Pinpoint the cell where the given text exists, returning its (X, Y) midpoint coordinate. 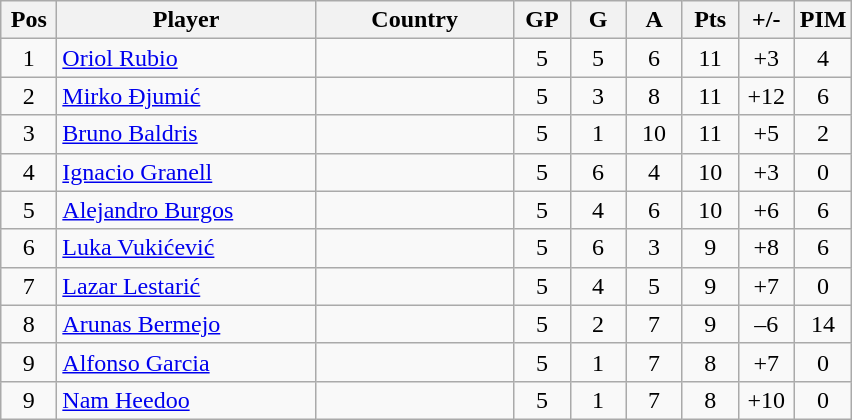
PIM (823, 20)
Oriol Rubio (186, 58)
+8 (766, 248)
Bruno Baldris (186, 134)
14 (823, 324)
G (598, 20)
Lazar Lestarić (186, 286)
+10 (766, 400)
+5 (766, 134)
+/- (766, 20)
+6 (766, 210)
Country (414, 20)
Mirko Đjumić (186, 96)
GP (542, 20)
Player (186, 20)
Alfonso Garcia (186, 362)
Ignacio Granell (186, 172)
Nam Heedoo (186, 400)
Alejandro Burgos (186, 210)
Pos (29, 20)
+12 (766, 96)
Luka Vukićević (186, 248)
–6 (766, 324)
A (654, 20)
Arunas Bermejo (186, 324)
Pts (710, 20)
